For the text-containing cell, return its midpoint in [x, y] coordinate format. 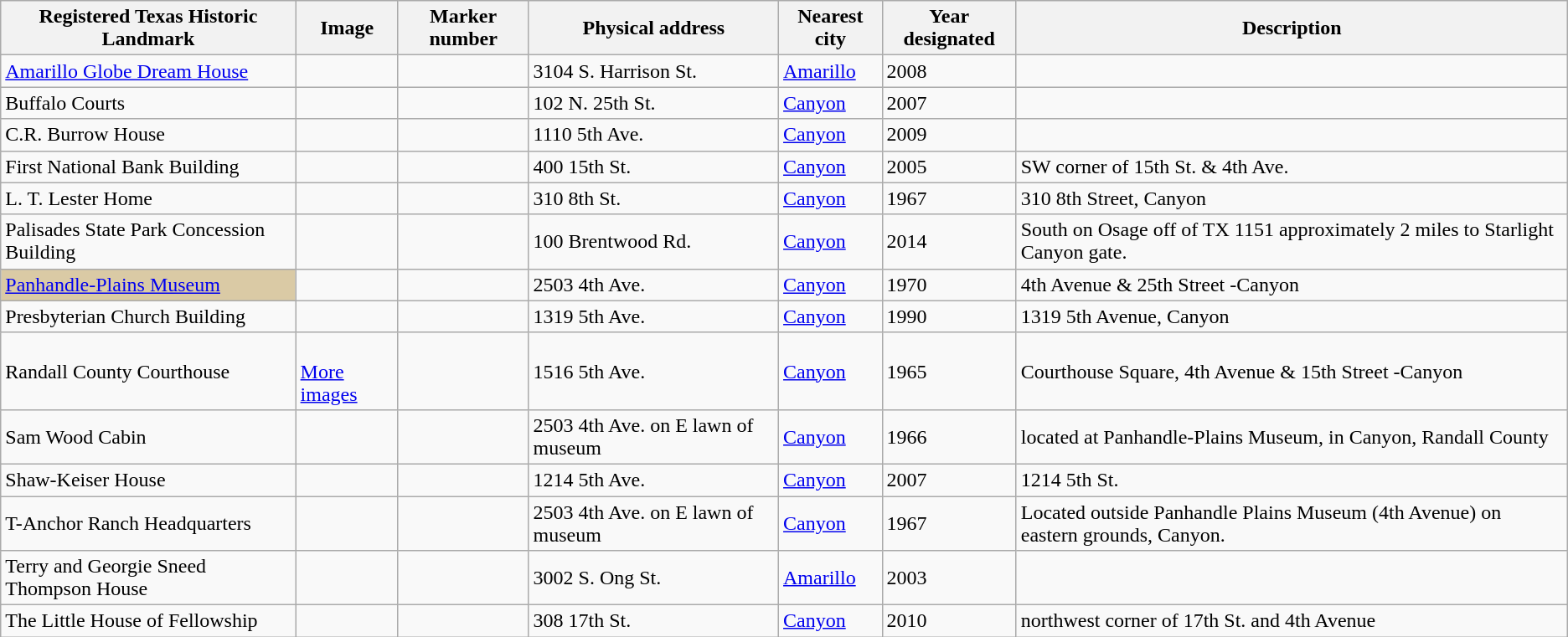
Description [1292, 28]
The Little House of Fellowship [148, 621]
Randall County Courthouse [148, 371]
C.R. Burrow House [148, 135]
Terry and Georgie Sneed Thompson House [148, 578]
Courthouse Square, 4th Avenue & 15th Street -Canyon [1292, 371]
1970 [949, 285]
400 15th St. [653, 167]
2503 4th Ave. [653, 285]
3002 S. Ong St. [653, 578]
South on Osage off of TX 1151 approximately 2 miles to Starlight Canyon gate. [1292, 241]
308 17th St. [653, 621]
1516 5th Ave. [653, 371]
Presbyterian Church Building [148, 316]
2010 [949, 621]
Physical address [653, 28]
Palisades State Park Concession Building [148, 241]
T-Anchor Ranch Headquarters [148, 522]
Located outside Panhandle Plains Museum (4th Avenue) on eastern grounds, Canyon. [1292, 522]
1966 [949, 437]
located at Panhandle-Plains Museum, in Canyon, Randall County [1292, 437]
1990 [949, 316]
1319 5th Ave. [653, 316]
Marker number [463, 28]
Image [347, 28]
More images [347, 371]
1965 [949, 371]
Registered Texas Historic Landmark [148, 28]
102 N. 25th St. [653, 103]
Year designated [949, 28]
Panhandle-Plains Museum [148, 285]
northwest corner of 17th St. and 4th Avenue [1292, 621]
100 Brentwood Rd. [653, 241]
Shaw-Keiser House [148, 480]
310 8th St. [653, 198]
Sam Wood Cabin [148, 437]
2005 [949, 167]
1214 5th St. [1292, 480]
1214 5th Ave. [653, 480]
2009 [949, 135]
L. T. Lester Home [148, 198]
4th Avenue & 25th Street -Canyon [1292, 285]
2014 [949, 241]
First National Bank Building [148, 167]
Buffalo Courts [148, 103]
SW corner of 15th St. & 4th Ave. [1292, 167]
Nearest city [831, 28]
Amarillo Globe Dream House [148, 71]
2003 [949, 578]
310 8th Street, Canyon [1292, 198]
2008 [949, 71]
1110 5th Ave. [653, 135]
1319 5th Avenue, Canyon [1292, 316]
3104 S. Harrison St. [653, 71]
